Pinpoint the cell where the given text exists, returning its [X, Y] midpoint coordinate. 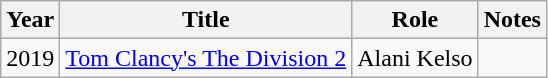
Tom Clancy's The Division 2 [206, 58]
Alani Kelso [415, 58]
Title [206, 20]
Role [415, 20]
Year [30, 20]
Notes [512, 20]
2019 [30, 58]
